Output the [x, y] coordinate of the center of the cell containing the given text.  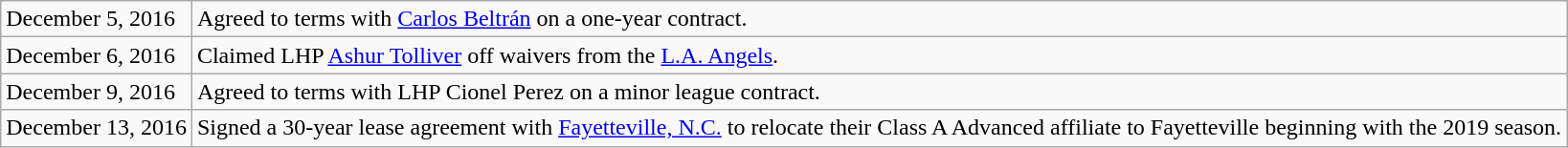
December 9, 2016 [97, 92]
Agreed to terms with LHP Cionel Perez on a minor league contract. [879, 92]
December 5, 2016 [97, 19]
December 6, 2016 [97, 55]
Agreed to terms with Carlos Beltrán on a one-year contract. [879, 19]
December 13, 2016 [97, 128]
Signed a 30-year lease agreement with Fayetteville, N.C. to relocate their Class A Advanced affiliate to Fayetteville beginning with the 2019 season. [879, 128]
Claimed LHP Ashur Tolliver off waivers from the L.A. Angels. [879, 55]
